Output the (x, y) coordinate of the center of the cell containing the given text.  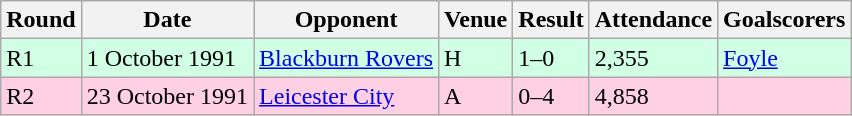
23 October 1991 (167, 96)
Blackburn Rovers (346, 58)
R1 (41, 58)
Date (167, 20)
Foyle (784, 58)
Goalscorers (784, 20)
1 October 1991 (167, 58)
A (476, 96)
1–0 (551, 58)
Leicester City (346, 96)
R2 (41, 96)
Venue (476, 20)
0–4 (551, 96)
H (476, 58)
4,858 (653, 96)
2,355 (653, 58)
Result (551, 20)
Attendance (653, 20)
Round (41, 20)
Opponent (346, 20)
